Determine the (x, y) coordinate at the center of the cell enclosing the given text.  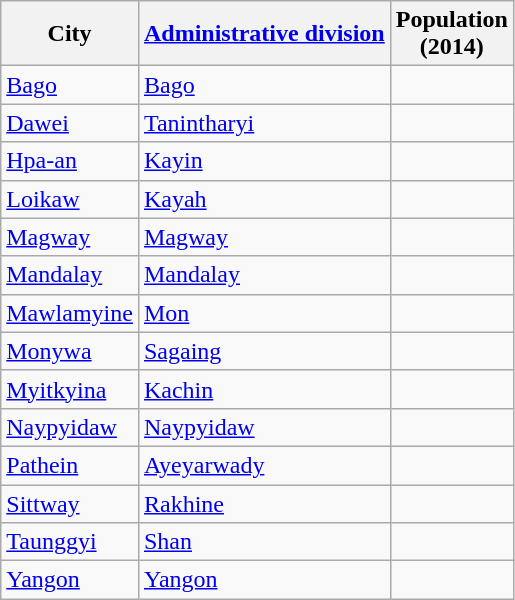
Mon (264, 313)
Population(2014) (452, 34)
Ayeyarwady (264, 465)
Hpa-an (70, 161)
Pathein (70, 465)
Shan (264, 542)
City (70, 34)
Loikaw (70, 199)
Myitkyina (70, 389)
Tanintharyi (264, 123)
Taunggyi (70, 542)
Mawlamyine (70, 313)
Sittway (70, 503)
Monywa (70, 351)
Dawei (70, 123)
Kayah (264, 199)
Kayin (264, 161)
Rakhine (264, 503)
Sagaing (264, 351)
Administrative division (264, 34)
Kachin (264, 389)
